Detect which cell encompasses the target text, then output its (x, y) center coordinate. 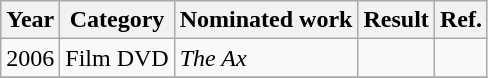
The Ax (266, 58)
Nominated work (266, 20)
Result (396, 20)
2006 (30, 58)
Film DVD (117, 58)
Category (117, 20)
Year (30, 20)
Ref. (460, 20)
